Detect which cell encompasses the target text, then output its [X, Y] center coordinate. 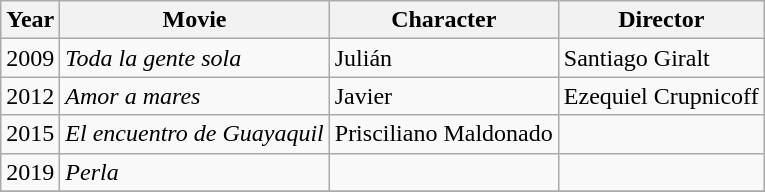
Year [30, 20]
Santiago Giralt [661, 58]
Amor a mares [194, 96]
Julián [444, 58]
El encuentro de Guayaquil [194, 134]
2012 [30, 96]
2019 [30, 172]
Director [661, 20]
Ezequiel Crupnicoff [661, 96]
Character [444, 20]
Prisciliano Maldonado [444, 134]
Javier [444, 96]
Movie [194, 20]
Toda la gente sola [194, 58]
2009 [30, 58]
Perla [194, 172]
2015 [30, 134]
